Find where the given text appears and provide that cell's center as (x, y) coordinate. 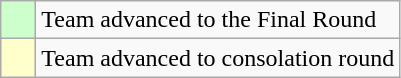
Team advanced to consolation round (218, 58)
Team advanced to the Final Round (218, 20)
